Locate the cell with the specified text and output its (x, y) center coordinate. 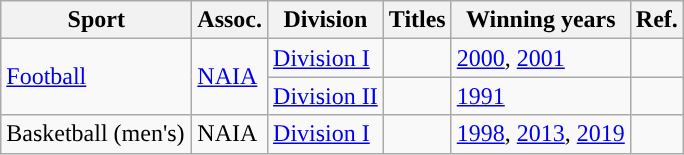
Division (326, 20)
1991 (540, 96)
Basketball (men's) (96, 134)
Football (96, 77)
Assoc. (230, 20)
Sport (96, 20)
Titles (417, 20)
Ref. (656, 20)
1998, 2013, 2019 (540, 134)
Winning years (540, 20)
2000, 2001 (540, 58)
Division II (326, 96)
